Return the [x, y] coordinate for the center point of the cell that contains the specified text.  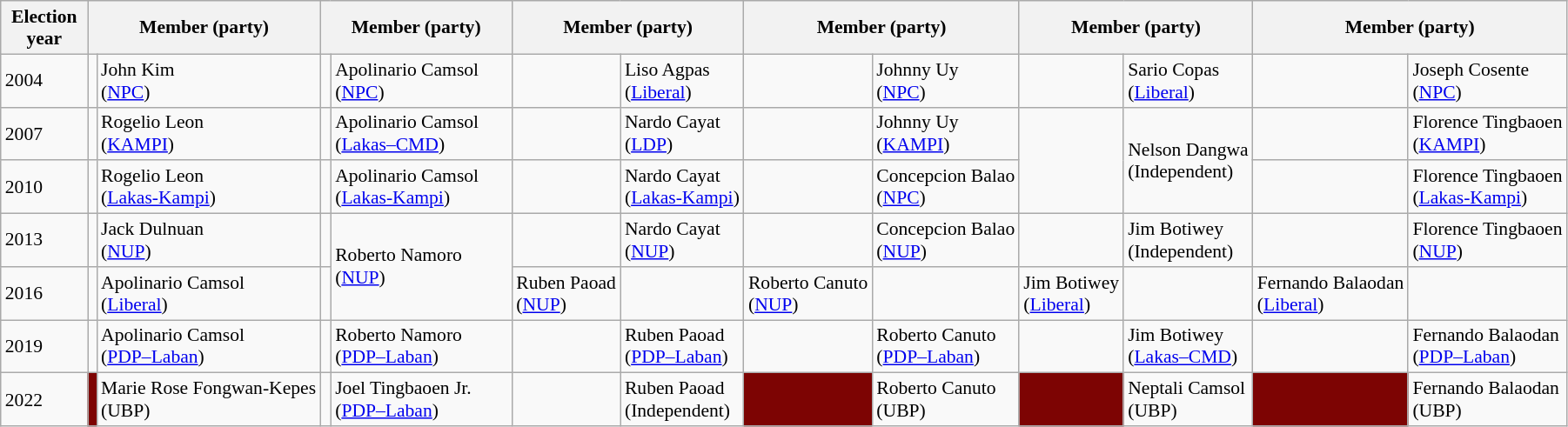
Apolinario Camsol(Liberal) [209, 294]
2022 [44, 400]
Roberto Canuto(PDP–Laban) [945, 346]
2013 [44, 240]
Marie Rose Fongwan-Kepes(UBP) [209, 400]
Roberto Canuto(UBP) [945, 400]
Apolinario Camsol(PDP–Laban) [209, 346]
Fernando Balaodan(Liberal) [1331, 294]
2010 [44, 188]
Ruben Paoad(PDP–Laban) [682, 346]
Jim Botiwey(Liberal) [1071, 294]
Johnny Uy(KAMPI) [945, 134]
Florence Tingbaoen(KAMPI) [1487, 134]
Nardo Cayat(Lakas-Kampi) [682, 188]
Nelson Dangwa(Independent) [1189, 160]
Apolinario Camsol(Lakas-Kampi) [421, 188]
Apolinario Camsol(Lakas–CMD) [421, 134]
2016 [44, 294]
Nardo Cayat(LDP) [682, 134]
Fernando Balaodan(UBP) [1487, 400]
Concepcion Balao(NPC) [945, 188]
Apolinario Camsol(NPC) [421, 80]
Jim Botiwey(Lakas–CMD) [1189, 346]
Fernando Balaodan(PDP–Laban) [1487, 346]
Florence Tingbaoen(NUP) [1487, 240]
Roberto Namoro(PDP–Laban) [421, 346]
Neptali Camsol(UBP) [1189, 400]
Florence Tingbaoen(Lakas-Kampi) [1487, 188]
2019 [44, 346]
Joseph Cosente(NPC) [1487, 80]
Ruben Paoad(Independent) [682, 400]
Rogelio Leon(Lakas-Kampi) [209, 188]
Jim Botiwey(Independent) [1189, 240]
John Kim(NPC) [209, 80]
Rogelio Leon(KAMPI) [209, 134]
2004 [44, 80]
Nardo Cayat(NUP) [682, 240]
Ruben Paoad(NUP) [566, 294]
Roberto Namoro(NUP) [421, 267]
Sario Copas(Liberal) [1189, 80]
Jack Dulnuan(NUP) [209, 240]
2007 [44, 134]
Electionyear [44, 28]
Concepcion Balao(NUP) [945, 240]
Roberto Canuto(NUP) [807, 294]
Johnny Uy(NPC) [945, 80]
Liso Agpas(Liberal) [682, 80]
Joel Tingbaoen Jr.(PDP–Laban) [421, 400]
